Capture the cell that displays the provided text and extract its (x, y) central coordinate. 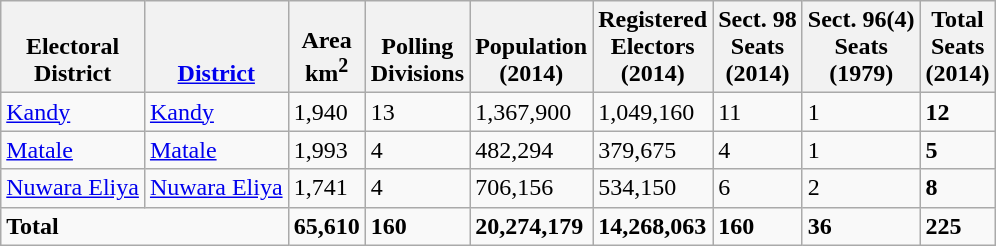
6 (758, 188)
Areakm2 (326, 47)
12 (958, 112)
8 (958, 188)
379,675 (653, 150)
PollingDivisions (417, 47)
225 (958, 226)
2 (861, 188)
1,940 (326, 112)
Sect. 98Seats(2014) (758, 47)
1,049,160 (653, 112)
706,156 (532, 188)
20,274,179 (532, 226)
13 (417, 112)
1,367,900 (532, 112)
Total (144, 226)
5 (958, 150)
534,150 (653, 188)
Sect. 96(4)Seats(1979) (861, 47)
RegisteredElectors(2014) (653, 47)
36 (861, 226)
TotalSeats(2014) (958, 47)
ElectoralDistrict (73, 47)
65,610 (326, 226)
District (216, 47)
11 (758, 112)
1,993 (326, 150)
14,268,063 (653, 226)
482,294 (532, 150)
Population(2014) (532, 47)
1,741 (326, 188)
